Search for the cell housing the specified text and yield its (X, Y) center coordinate. 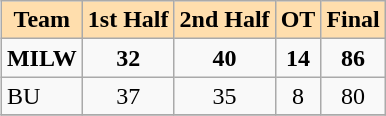
86 (353, 58)
32 (128, 58)
14 (298, 58)
37 (128, 96)
MILW (42, 58)
Final (353, 20)
80 (353, 96)
1st Half (128, 20)
BU (42, 96)
35 (224, 96)
Team (42, 20)
OT (298, 20)
8 (298, 96)
2nd Half (224, 20)
40 (224, 58)
